Locate the cell with the specified text and output its [x, y] center coordinate. 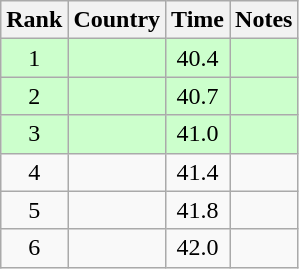
2 [34, 96]
Rank [34, 20]
3 [34, 134]
41.0 [198, 134]
40.7 [198, 96]
Country [117, 20]
Notes [264, 20]
42.0 [198, 248]
40.4 [198, 58]
4 [34, 172]
1 [34, 58]
5 [34, 210]
Time [198, 20]
6 [34, 248]
41.8 [198, 210]
41.4 [198, 172]
